Identify which cell holds the provided text, then report its (x, y) central coordinate. 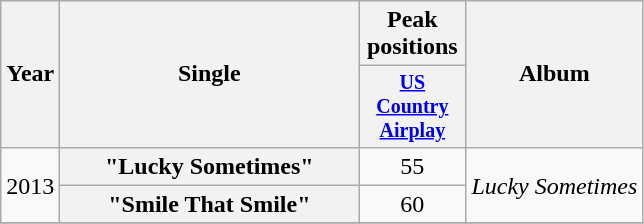
"Smile That Smile" (210, 204)
2013 (30, 185)
"Lucky Sometimes" (210, 166)
55 (412, 166)
US Country Airplay (412, 106)
Lucky Sometimes (554, 185)
Peak positions (412, 34)
Year (30, 74)
60 (412, 204)
Album (554, 74)
Single (210, 74)
